Determine the (X, Y) coordinate at the center of the cell enclosing the given text.  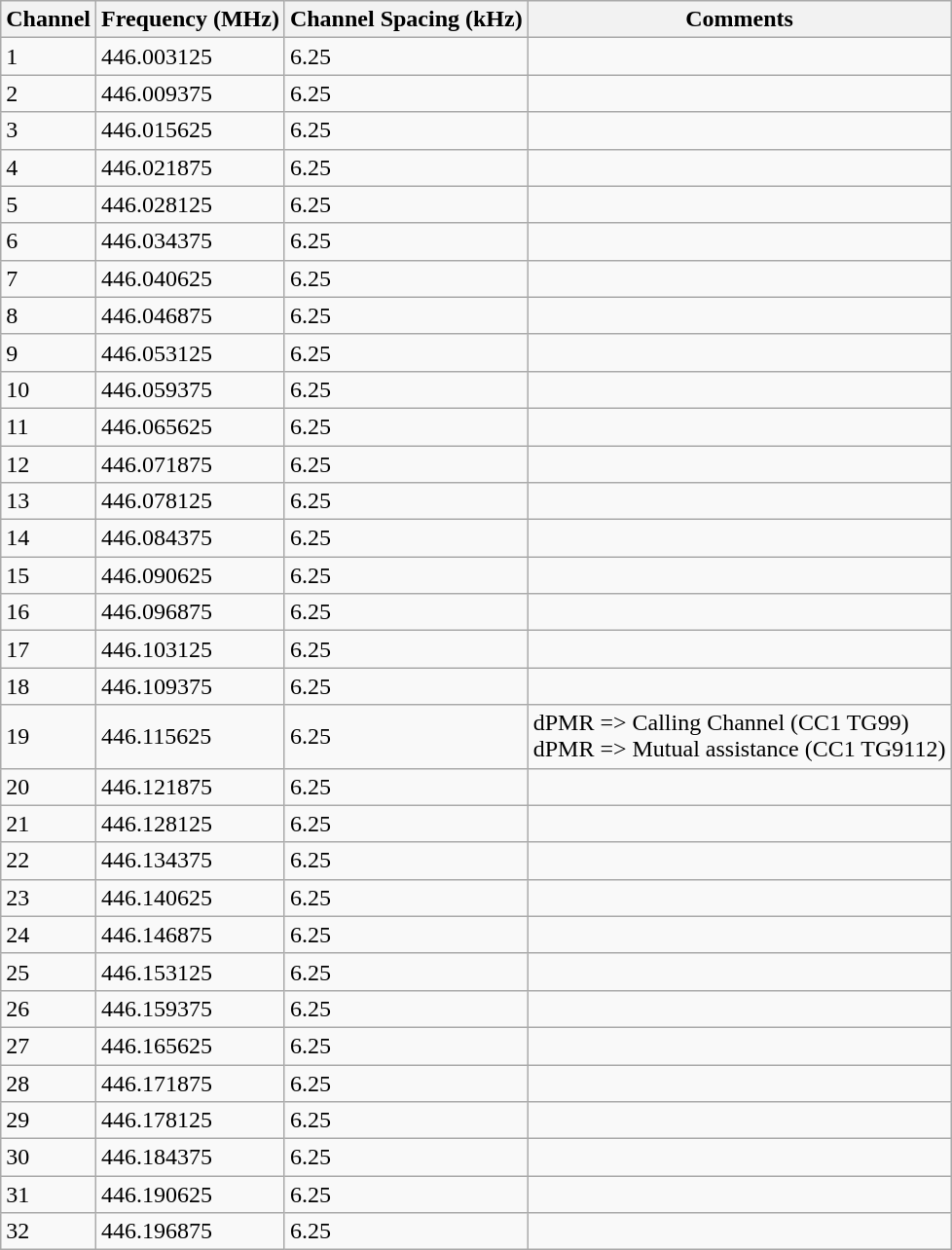
22 (49, 861)
30 (49, 1158)
446.065625 (191, 426)
446.053125 (191, 352)
5 (49, 204)
27 (49, 1046)
446.134375 (191, 861)
Channel Spacing (kHz) (406, 19)
23 (49, 898)
7 (49, 278)
Frequency (MHz) (191, 19)
10 (49, 389)
446.109375 (191, 686)
446.146875 (191, 935)
446.009375 (191, 93)
dPMR => Calling Channel (CC1 TG99)dPMR => Mutual assistance (CC1 TG9112) (740, 736)
17 (49, 649)
13 (49, 501)
6 (49, 241)
446.084375 (191, 538)
26 (49, 1009)
446.034375 (191, 241)
446.103125 (191, 649)
446.159375 (191, 1009)
446.184375 (191, 1158)
15 (49, 575)
11 (49, 426)
31 (49, 1195)
446.096875 (191, 612)
446.078125 (191, 501)
446.128125 (191, 824)
446.190625 (191, 1195)
19 (49, 736)
24 (49, 935)
446.015625 (191, 130)
9 (49, 352)
16 (49, 612)
446.121875 (191, 787)
446.003125 (191, 56)
2 (49, 93)
446.165625 (191, 1046)
28 (49, 1084)
446.028125 (191, 204)
446.040625 (191, 278)
446.021875 (191, 167)
32 (49, 1232)
446.115625 (191, 736)
446.059375 (191, 389)
25 (49, 972)
Channel (49, 19)
1 (49, 56)
446.171875 (191, 1084)
3 (49, 130)
446.071875 (191, 464)
446.046875 (191, 315)
446.178125 (191, 1121)
446.140625 (191, 898)
Comments (740, 19)
12 (49, 464)
29 (49, 1121)
446.153125 (191, 972)
446.196875 (191, 1232)
18 (49, 686)
20 (49, 787)
4 (49, 167)
21 (49, 824)
8 (49, 315)
14 (49, 538)
446.090625 (191, 575)
